From the cell containing the given text, extract its center point as (X, Y) coordinate. 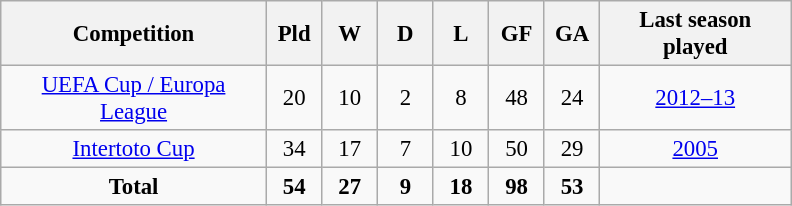
17 (350, 149)
D (406, 34)
Total (134, 187)
L (461, 34)
8 (461, 98)
GF (517, 34)
98 (517, 187)
27 (350, 187)
2005 (696, 149)
W (350, 34)
UEFA Cup / Europa League (134, 98)
Intertoto Cup (134, 149)
54 (294, 187)
Last season played (696, 34)
48 (517, 98)
2012–13 (696, 98)
24 (572, 98)
2 (406, 98)
18 (461, 187)
Pld (294, 34)
29 (572, 149)
53 (572, 187)
GA (572, 34)
7 (406, 149)
Competition (134, 34)
9 (406, 187)
50 (517, 149)
20 (294, 98)
34 (294, 149)
